Provide the [x, y] coordinate of the cell's center where the given text is located.  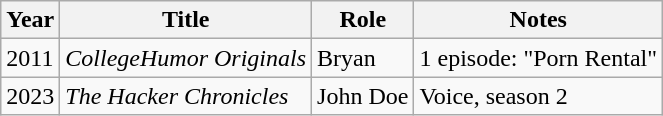
2023 [30, 96]
Voice, season 2 [538, 96]
Bryan [363, 58]
Notes [538, 20]
John Doe [363, 96]
1 episode: "Porn Rental" [538, 58]
Year [30, 20]
The Hacker Chronicles [186, 96]
Title [186, 20]
Role [363, 20]
2011 [30, 58]
CollegeHumor Originals [186, 58]
